Return (X, Y) of the center of cell containing provided text 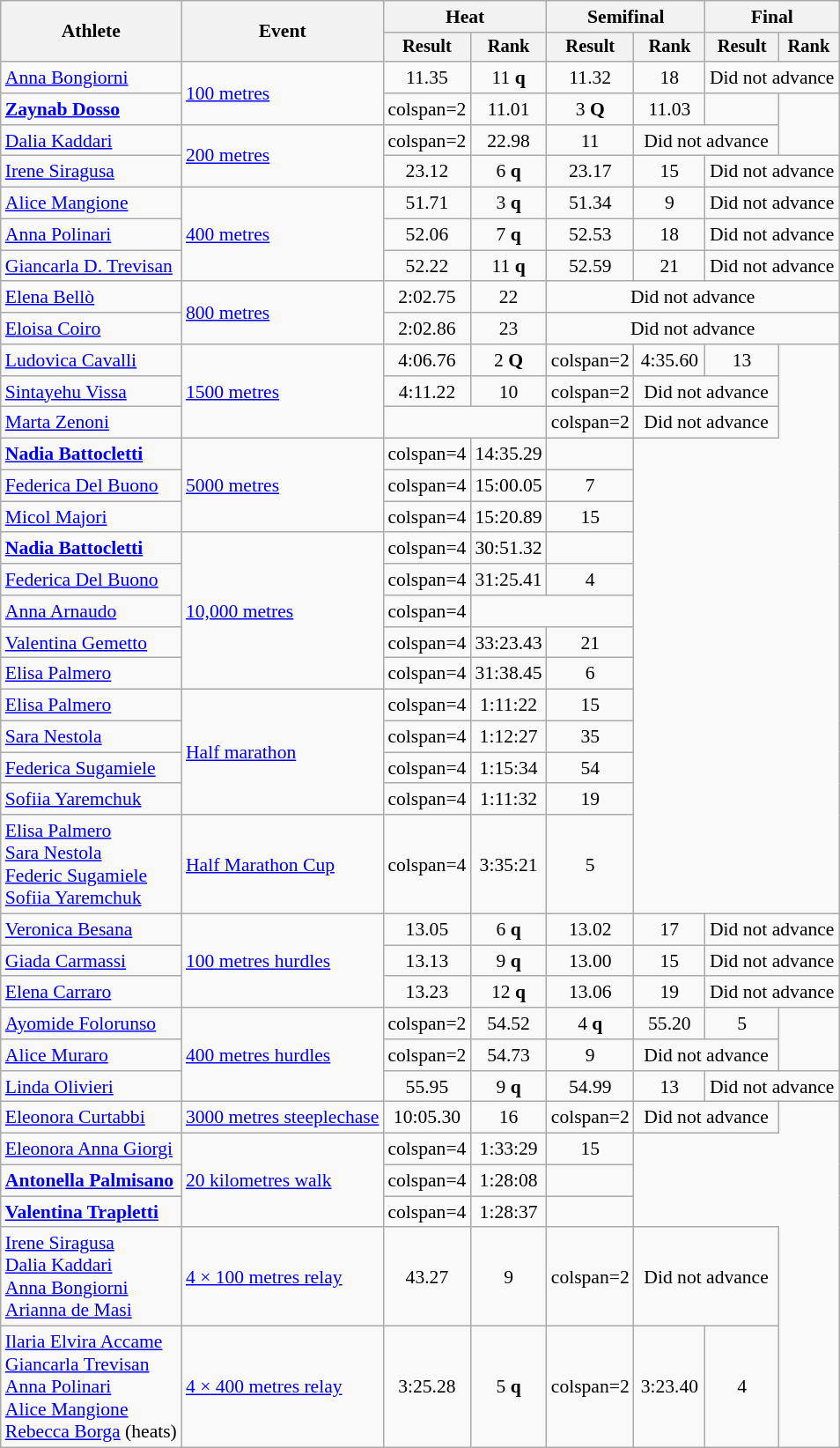
3:25.28 (426, 1387)
Anna Bongiorni (92, 78)
Elena Carraro (92, 993)
Sofiia Yaremchuk (92, 800)
13.23 (426, 993)
Valentina Trapletti (92, 1212)
Ayomide Folorunso (92, 1023)
10,000 metres (283, 611)
100 metres hurdles (283, 962)
3:23.40 (669, 1387)
15:00.05 (508, 486)
Irene SiragusaDalia KaddariAnna BongiorniArianna de Masi (92, 1277)
Giada Carmassi (92, 961)
55.95 (426, 1087)
1:28:08 (508, 1181)
Half Marathon Cup (283, 864)
54.73 (508, 1055)
4 × 400 metres relay (283, 1387)
4 × 100 metres relay (283, 1277)
Sara Nestola (92, 737)
17 (669, 930)
200 metres (283, 157)
Final (772, 17)
31:25.41 (508, 580)
400 metres hurdles (283, 1055)
11 (590, 141)
Antonella Palmisano (92, 1181)
Eleonora Anna Giorgi (92, 1149)
1:15:34 (508, 768)
Ilaria Elvira AccameGiancarla TrevisanAnna PolinariAlice MangioneRebecca Borga (heats) (92, 1387)
Eleonora Curtabbi (92, 1118)
51.71 (426, 203)
15:20.89 (508, 517)
Event (283, 32)
51.34 (590, 203)
Anna Polinari (92, 235)
Zaynab Dosso (92, 109)
1500 metres (283, 391)
13.06 (590, 993)
2:02.86 (426, 329)
54 (590, 768)
1:11:32 (508, 800)
52.53 (590, 235)
5 q (508, 1387)
Giancarla D. Trevisan (92, 266)
3 Q (590, 109)
5000 metres (283, 486)
800 metres (283, 314)
1:11:22 (508, 706)
16 (508, 1118)
22.98 (508, 141)
Irene Siragusa (92, 172)
Half marathon (283, 752)
3:35:21 (508, 864)
23.17 (590, 172)
7 (590, 486)
Federica Sugamiele (92, 768)
1:12:27 (508, 737)
Elisa PalmeroSara NestolaFederic SugamieleSofiia Yaremchuk (92, 864)
Athlete (92, 32)
52.22 (426, 266)
Heat (465, 17)
Eloisa Coiro (92, 329)
100 metres (283, 93)
33:23.43 (508, 643)
43.27 (426, 1277)
4:11.22 (426, 392)
Ludovica Cavalli (92, 360)
Marta Zenoni (92, 423)
52.59 (590, 266)
22 (508, 298)
31:38.45 (508, 674)
3000 metres steeplechase (283, 1118)
23 (508, 329)
2 Q (508, 360)
20 kilometres walk (283, 1180)
Semifinal (626, 17)
13.05 (426, 930)
Alice Muraro (92, 1055)
4:35.60 (669, 360)
11.03 (669, 109)
6 (590, 674)
Valentina Gemetto (92, 643)
Alice Mangione (92, 203)
55.20 (669, 1023)
13.13 (426, 961)
Micol Majori (92, 517)
3 q (508, 203)
1:33:29 (508, 1149)
54.52 (508, 1023)
11.32 (590, 78)
54.99 (590, 1087)
400 metres (283, 234)
Dalia Kaddari (92, 141)
23.12 (426, 172)
35 (590, 737)
11.01 (508, 109)
11.35 (426, 78)
10 (508, 392)
Sintayehu Vissa (92, 392)
Anna Arnaudo (92, 611)
2:02.75 (426, 298)
13.00 (590, 961)
10:05.30 (426, 1118)
7 q (508, 235)
14:35.29 (508, 454)
4 q (590, 1023)
13.02 (590, 930)
12 q (508, 993)
Veronica Besana (92, 930)
Linda Olivieri (92, 1087)
4:06.76 (426, 360)
52.06 (426, 235)
1:28:37 (508, 1212)
Elena Bellò (92, 298)
30:51.32 (508, 549)
